Output the (X, Y) coordinate of the center of the cell containing the given text.  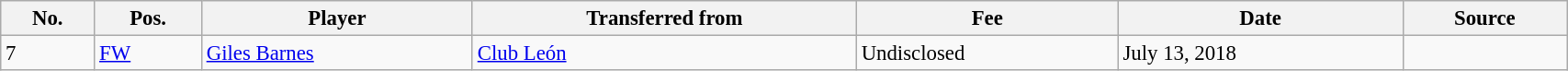
Fee (987, 18)
7 (48, 53)
Pos. (149, 18)
FW (149, 53)
No. (48, 18)
Club León (664, 53)
Source (1484, 18)
Undisclosed (987, 53)
Giles Barnes (336, 53)
Player (336, 18)
July 13, 2018 (1260, 53)
Transferred from (664, 18)
Date (1260, 18)
